Find where the given text appears and provide that cell's center as [x, y] coordinate. 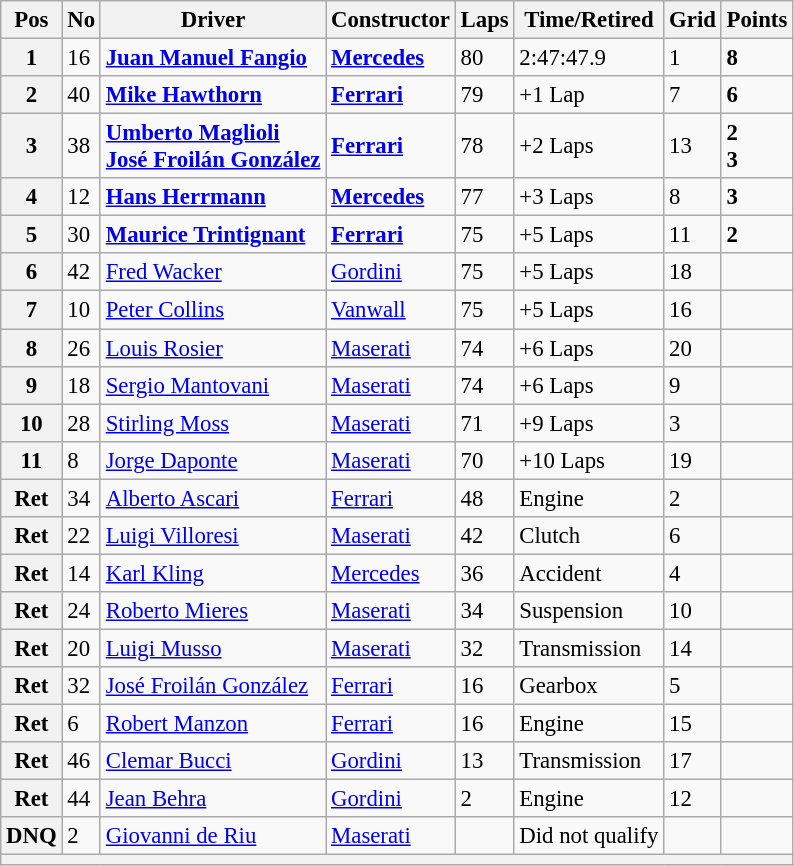
Robert Manzon [212, 724]
77 [484, 197]
36 [484, 573]
44 [81, 799]
Grid [692, 20]
15 [692, 724]
19 [692, 460]
26 [81, 348]
28 [81, 423]
24 [81, 611]
Mike Hawthorn [212, 95]
Fred Wacker [212, 273]
Karl Kling [212, 573]
2:47:47.9 [589, 58]
71 [484, 423]
48 [484, 498]
Clemar Bucci [212, 761]
Hans Herrmann [212, 197]
Luigi Villoresi [212, 536]
Driver [212, 20]
+10 Laps [589, 460]
40 [81, 95]
+9 Laps [589, 423]
Did not qualify [589, 836]
Louis Rosier [212, 348]
80 [484, 58]
79 [484, 95]
No [81, 20]
Gearbox [589, 686]
+1 Lap [589, 95]
17 [692, 761]
Roberto Mieres [212, 611]
78 [484, 146]
46 [81, 761]
Giovanni de Riu [212, 836]
Clutch [589, 536]
Peter Collins [212, 310]
Accident [589, 573]
Time/Retired [589, 20]
22 [81, 536]
+3 Laps [589, 197]
Jorge Daponte [212, 460]
Alberto Ascari [212, 498]
38 [81, 146]
Stirling Moss [212, 423]
Laps [484, 20]
Sergio Mantovani [212, 385]
+2 Laps [589, 146]
Luigi Musso [212, 648]
Points [756, 20]
DNQ [32, 836]
Jean Behra [212, 799]
Vanwall [391, 310]
Juan Manuel Fangio [212, 58]
Suspension [589, 611]
Constructor [391, 20]
70 [484, 460]
23 [756, 146]
Pos [32, 20]
José Froilán González [212, 686]
30 [81, 235]
Umberto Maglioli José Froilán González [212, 146]
Maurice Trintignant [212, 235]
